For the text-containing cell, return its midpoint in [X, Y] coordinate format. 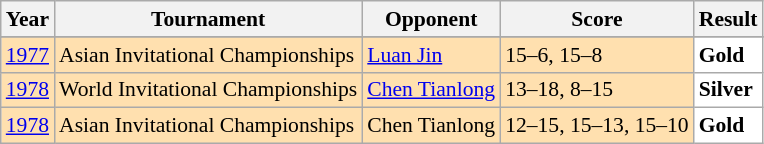
1977 [28, 55]
Result [728, 19]
Opponent [431, 19]
Luan Jin [431, 55]
13–18, 8–15 [597, 90]
15–6, 15–8 [597, 55]
12–15, 15–13, 15–10 [597, 126]
World Invitational Championships [208, 90]
Year [28, 19]
Silver [728, 90]
Tournament [208, 19]
Score [597, 19]
